Locate the cell with the specified text and output its [X, Y] center coordinate. 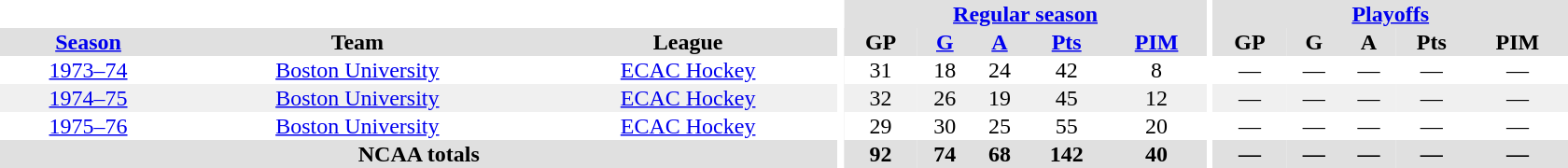
68 [1001, 154]
1974–75 [88, 98]
1973–74 [88, 70]
42 [1066, 70]
20 [1156, 126]
NCAA totals [419, 154]
19 [1001, 98]
74 [945, 154]
1975–76 [88, 126]
40 [1156, 154]
12 [1156, 98]
45 [1066, 98]
Team [357, 42]
24 [1001, 70]
92 [881, 154]
Playoffs [1391, 14]
29 [881, 126]
55 [1066, 126]
142 [1066, 154]
25 [1001, 126]
30 [945, 126]
32 [881, 98]
26 [945, 98]
League [689, 42]
Regular season [1025, 14]
31 [881, 70]
8 [1156, 70]
18 [945, 70]
Season [88, 42]
